Return [X, Y] of the center of cell containing provided text 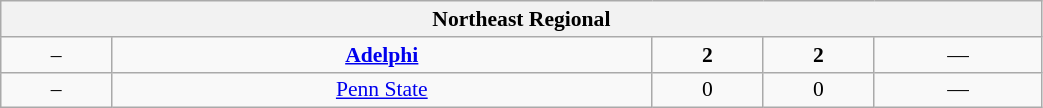
Penn State [382, 90]
Northeast Regional [522, 19]
Adelphi [382, 55]
